Determine the [x, y] coordinate at the center of the cell enclosing the given text.  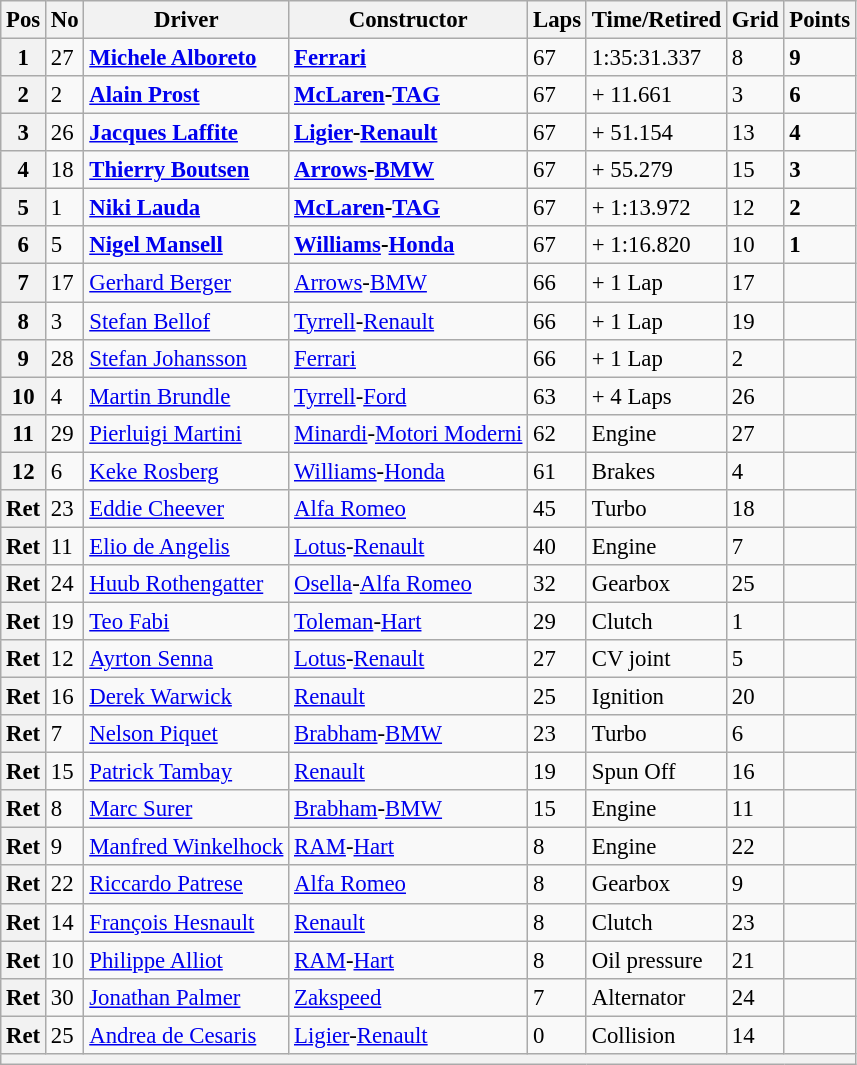
Andrea de Cesaris [186, 1035]
28 [65, 358]
Brakes [656, 471]
+ 55.279 [656, 170]
Alternator [656, 997]
Ayrton Senna [186, 659]
45 [558, 509]
Pos [24, 20]
Constructor [408, 20]
Tyrrell-Renault [408, 321]
Jonathan Palmer [186, 997]
Points [820, 20]
Alain Prost [186, 95]
CV joint [656, 659]
Ignition [656, 697]
61 [558, 471]
20 [756, 697]
Derek Warwick [186, 697]
+ 1:16.820 [656, 245]
Jacques Laffite [186, 133]
21 [756, 960]
Time/Retired [656, 20]
Grid [756, 20]
Michele Alboreto [186, 58]
Thierry Boutsen [186, 170]
Laps [558, 20]
François Hesnault [186, 922]
Elio de Angelis [186, 546]
30 [65, 997]
Tyrrell-Ford [408, 396]
1:35:31.337 [656, 58]
Osella-Alfa Romeo [408, 584]
Marc Surer [186, 809]
Minardi-Motori Moderni [408, 433]
Riccardo Patrese [186, 885]
Patrick Tambay [186, 772]
Toleman-Hart [408, 621]
Eddie Cheever [186, 509]
62 [558, 433]
+ 1:13.972 [656, 208]
63 [558, 396]
Martin Brundle [186, 396]
+ 4 Laps [656, 396]
Philippe Alliot [186, 960]
Nelson Piquet [186, 734]
Stefan Johansson [186, 358]
+ 11.661 [656, 95]
32 [558, 584]
13 [756, 133]
Keke Rosberg [186, 471]
Driver [186, 20]
Stefan Bellof [186, 321]
Pierluigi Martini [186, 433]
Spun Off [656, 772]
Teo Fabi [186, 621]
Oil pressure [656, 960]
Huub Rothengatter [186, 584]
Nigel Mansell [186, 245]
+ 51.154 [656, 133]
Manfred Winkelhock [186, 847]
Gerhard Berger [186, 283]
40 [558, 546]
Collision [656, 1035]
No [65, 20]
Zakspeed [408, 997]
0 [558, 1035]
Niki Lauda [186, 208]
